Extract the (x, y) coordinate from the center of the cell holding the provided text.  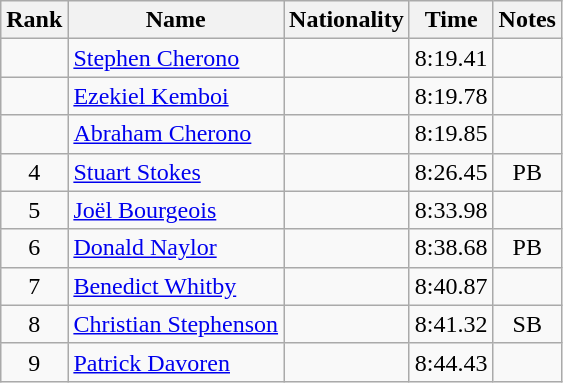
Patrick Davoren (176, 362)
Joël Bourgeois (176, 210)
Name (176, 20)
Christian Stephenson (176, 324)
8:19.41 (451, 58)
5 (34, 210)
Rank (34, 20)
Time (451, 20)
8:40.87 (451, 286)
Donald Naylor (176, 248)
8:19.78 (451, 96)
7 (34, 286)
4 (34, 172)
8 (34, 324)
8:41.32 (451, 324)
8:44.43 (451, 362)
Notes (527, 20)
8:19.85 (451, 134)
9 (34, 362)
SB (527, 324)
Benedict Whitby (176, 286)
8:33.98 (451, 210)
Stuart Stokes (176, 172)
Abraham Cherono (176, 134)
6 (34, 248)
Stephen Cherono (176, 58)
Nationality (347, 20)
Ezekiel Kemboi (176, 96)
8:26.45 (451, 172)
8:38.68 (451, 248)
